Detect which cell encompasses the target text, then output its [x, y] center coordinate. 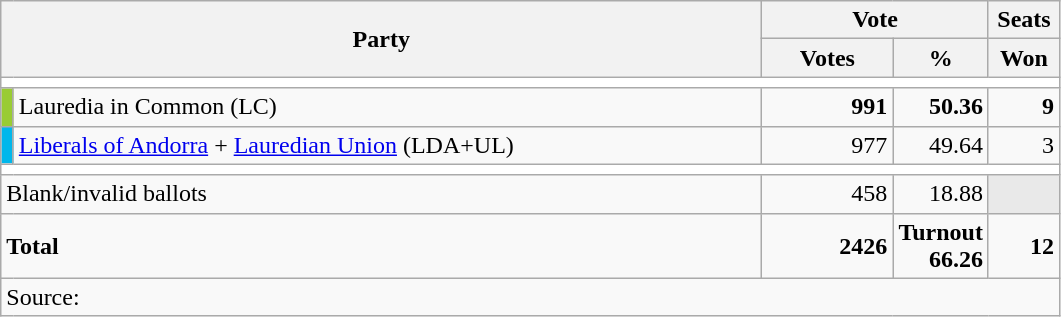
458 [828, 194]
Liberals of Andorra + Lauredian Union (LDA+UL) [387, 145]
977 [828, 145]
Total [382, 246]
Party [382, 39]
50.36 [941, 107]
2426 [828, 246]
9 [1024, 107]
Won [1024, 58]
Lauredia in Common (LC) [387, 107]
Source: [530, 297]
Blank/invalid ballots [382, 194]
12 [1024, 246]
Votes [828, 58]
Vote [876, 20]
Turnout 66.26 [941, 246]
3 [1024, 145]
18.88 [941, 194]
49.64 [941, 145]
% [941, 58]
Seats [1024, 20]
991 [828, 107]
